Extract the [x, y] coordinate from the center of the cell holding the provided text.  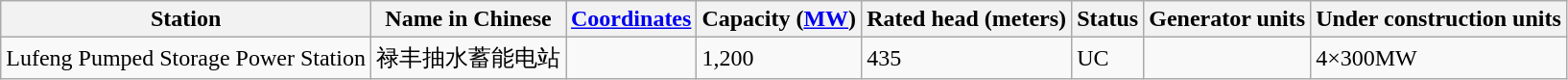
Name in Chinese [468, 19]
Station [186, 19]
Capacity (MW) [779, 19]
4×300MW [1439, 58]
Lufeng Pumped Storage Power Station [186, 58]
Generator units [1227, 19]
Status [1107, 19]
1,200 [779, 58]
Coordinates [631, 19]
禄丰抽水蓄能电站 [468, 58]
UC [1107, 58]
435 [967, 58]
Rated head (meters) [967, 19]
Under construction units [1439, 19]
